Pinpoint the cell where the given text exists, returning its [X, Y] midpoint coordinate. 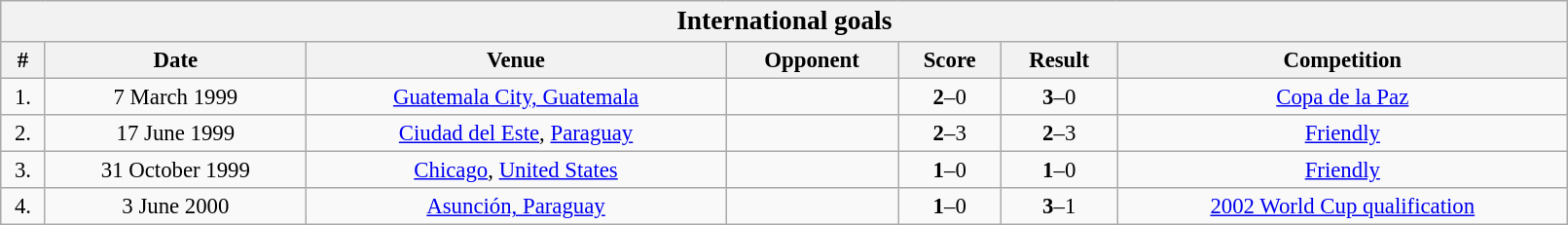
4. [23, 206]
3–0 [1059, 97]
2–0 [950, 97]
Copa de la Paz [1343, 97]
Guatemala City, Guatemala [516, 97]
# [23, 60]
31 October 1999 [175, 170]
2002 World Cup qualification [1343, 206]
3 June 2000 [175, 206]
Ciudad del Este, Paraguay [516, 133]
Opponent [812, 60]
Score [950, 60]
Chicago, United States [516, 170]
1. [23, 97]
2. [23, 133]
Result [1059, 60]
7 March 1999 [175, 97]
3. [23, 170]
International goals [784, 21]
17 June 1999 [175, 133]
Competition [1343, 60]
Asunción, Paraguay [516, 206]
3–1 [1059, 206]
Venue [516, 60]
Date [175, 60]
